Identify which cell holds the provided text, then report its [x, y] central coordinate. 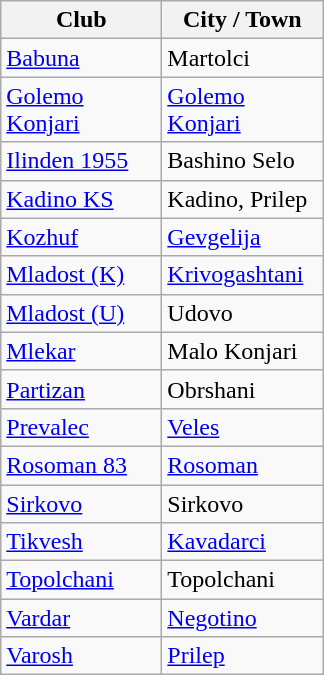
Mlekar [82, 351]
Martolci [242, 58]
Gevgelija [242, 237]
Obrshani [242, 389]
Partizan [82, 389]
Rosoman 83 [82, 465]
Babuna [82, 58]
Ilinden 1955 [82, 161]
Tikvesh [82, 542]
Vardar [82, 618]
Mladost (K) [82, 275]
Mladost (U) [82, 313]
Kavadarci [242, 542]
Rosoman [242, 465]
Negotino [242, 618]
Kadino KS [82, 199]
Veles [242, 427]
Varosh [82, 656]
City / Town [242, 20]
Prilep [242, 656]
Krivogashtani [242, 275]
Malo Konjari [242, 351]
Kozhuf [82, 237]
Club [82, 20]
Prevalec [82, 427]
Bashino Selo [242, 161]
Kadino, Prilep [242, 199]
Udovo [242, 313]
